Locate the cell with the specified text and output its (X, Y) center coordinate. 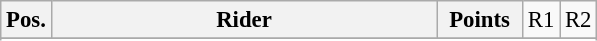
Rider (244, 20)
R2 (578, 20)
R1 (540, 20)
Pos. (26, 20)
Points (480, 20)
